Scan for the cell matching the given text and deliver its (x, y) coordinate at center. 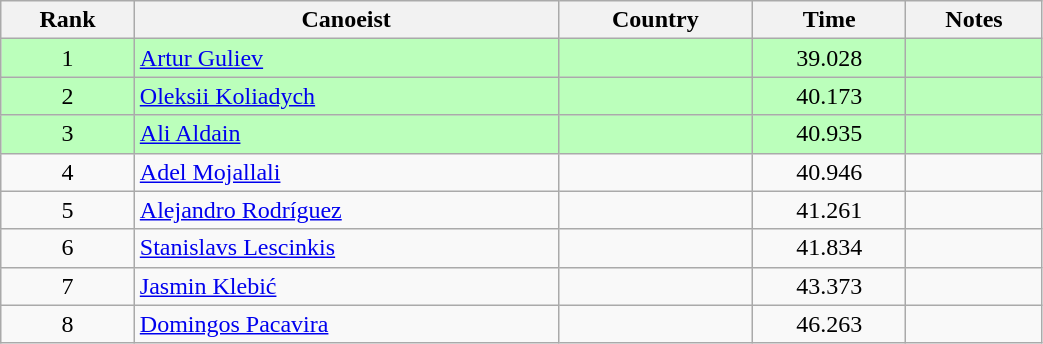
41.261 (830, 210)
3 (68, 134)
Adel Mojallali (346, 172)
46.263 (830, 324)
Stanislavs Lescinkis (346, 248)
1 (68, 58)
Artur Guliev (346, 58)
40.173 (830, 96)
Rank (68, 20)
Domingos Pacavira (346, 324)
Country (655, 20)
Canoeist (346, 20)
Time (830, 20)
Oleksii Koliadych (346, 96)
7 (68, 286)
5 (68, 210)
Notes (974, 20)
4 (68, 172)
2 (68, 96)
43.373 (830, 286)
40.946 (830, 172)
39.028 (830, 58)
6 (68, 248)
41.834 (830, 248)
Jasmin Klebić (346, 286)
Alejandro Rodríguez (346, 210)
Ali Aldain (346, 134)
8 (68, 324)
40.935 (830, 134)
